From the cell containing the given text, extract its center point as (x, y) coordinate. 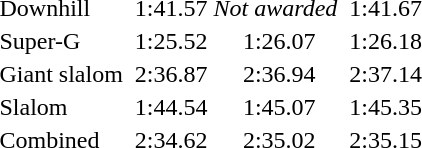
1:45.07 (280, 107)
2:36.94 (280, 74)
1:26.07 (280, 41)
2:36.87 (171, 74)
1:25.52 (171, 41)
1:44.54 (171, 107)
